Determine the [X, Y] coordinate at the center of the cell enclosing the given text.  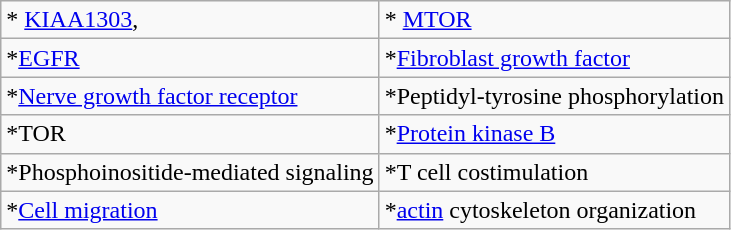
*Peptidyl-tyrosine phosphorylation [554, 96]
* KIAA1303, [190, 20]
*Protein kinase B [554, 134]
*Cell migration [190, 210]
*T cell costimulation [554, 172]
*Fibroblast growth factor [554, 58]
* MTOR [554, 20]
*Nerve growth factor receptor [190, 96]
*Phosphoinositide-mediated signaling [190, 172]
*actin cytoskeleton organization [554, 210]
*EGFR [190, 58]
*TOR [190, 134]
